Determine the [X, Y] coordinate at the center of the cell enclosing the given text.  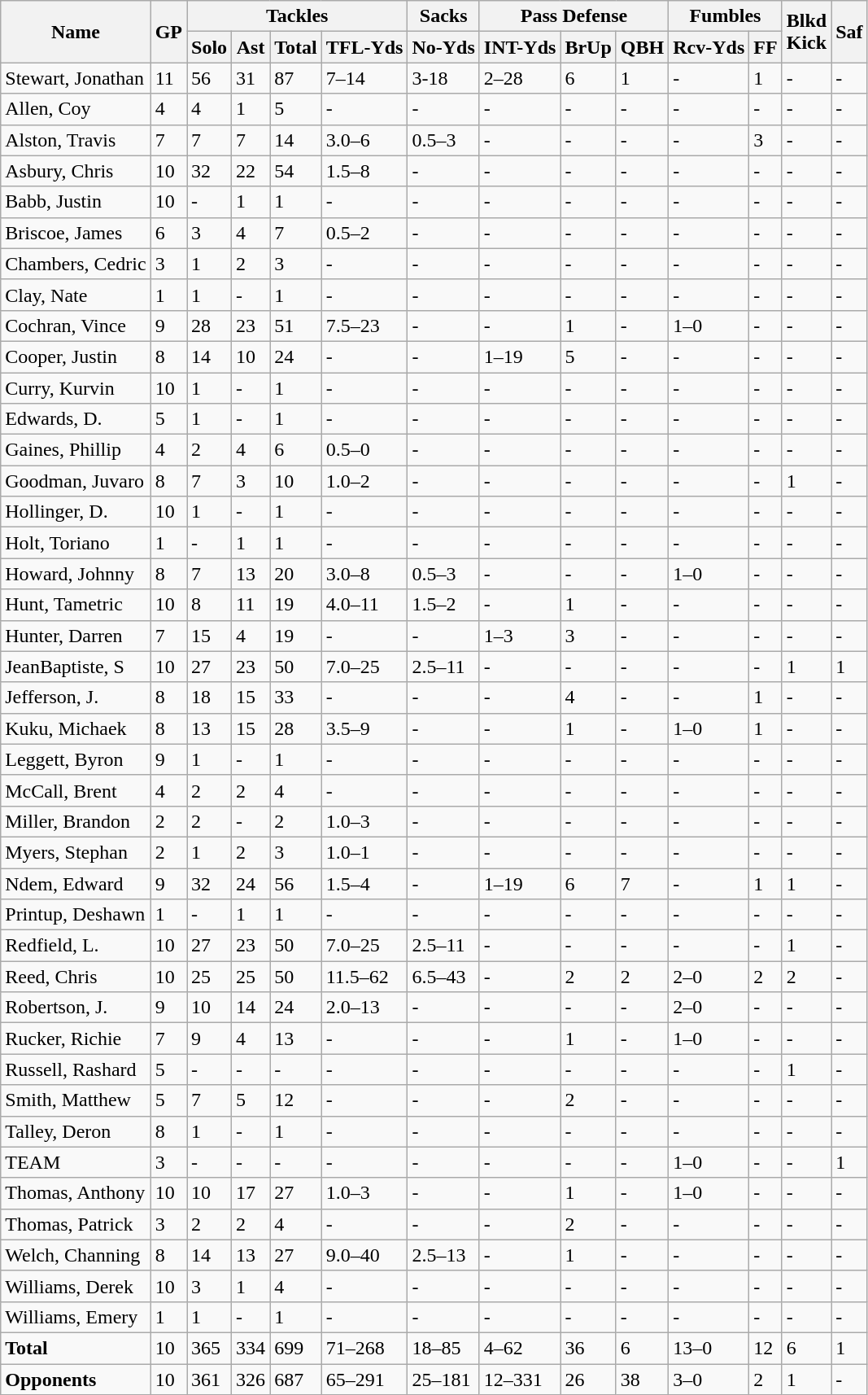
Talley, Deron [76, 1131]
65–291 [364, 1380]
Robertson, J. [76, 1008]
INT-Yds [520, 47]
334 [251, 1348]
3.0–8 [364, 574]
1–3 [520, 636]
699 [296, 1348]
Edwards, D. [76, 419]
Smith, Matthew [76, 1100]
QBH [642, 47]
Clay, Nate [76, 295]
1.5–2 [443, 605]
Briscoe, James [76, 233]
BrUp [588, 47]
Russell, Rashard [76, 1069]
Hollinger, D. [76, 512]
Miller, Brandon [76, 821]
Tackles [298, 16]
3–0 [709, 1380]
Reed, Chris [76, 977]
Gaines, Phillip [76, 450]
Name [76, 32]
Leggett, Byron [76, 759]
Ast [251, 47]
2–28 [520, 78]
365 [210, 1348]
Printup, Deshawn [76, 915]
Williams, Derek [76, 1286]
2.5–13 [443, 1255]
Fumbles [726, 16]
36 [588, 1348]
1.5–4 [364, 883]
Curry, Kurvin [76, 388]
3.0–6 [364, 140]
87 [296, 78]
Solo [210, 47]
TFL-Yds [364, 47]
361 [210, 1380]
Ndem, Edward [76, 883]
McCall, Brent [76, 790]
Allen, Coy [76, 109]
Cochran, Vince [76, 326]
Welch, Channing [76, 1255]
Kuku, Michaek [76, 728]
Hunt, Tametric [76, 605]
BlkdKick [806, 32]
326 [251, 1380]
0.5–0 [364, 450]
Thomas, Patrick [76, 1224]
Redfield, L. [76, 946]
31 [251, 78]
4–62 [520, 1348]
Stewart, Jonathan [76, 78]
11.5–62 [364, 977]
Holt, Toriano [76, 543]
1.0–1 [364, 852]
7.5–23 [364, 326]
17 [251, 1193]
FF [765, 47]
Saf [849, 32]
4.0–11 [364, 605]
1.0–2 [364, 481]
Jefferson, J. [76, 697]
TEAM [76, 1162]
9.0–40 [364, 1255]
18 [210, 697]
Williams, Emery [76, 1317]
JeanBaptiste, S [76, 667]
51 [296, 326]
Alston, Travis [76, 140]
20 [296, 574]
Asbury, Chris [76, 171]
Goodman, Juvaro [76, 481]
1.5–8 [364, 171]
Rucker, Richie [76, 1039]
22 [251, 171]
Opponents [76, 1380]
Babb, Justin [76, 202]
Howard, Johnny [76, 574]
0.5–2 [364, 233]
18–85 [443, 1348]
Hunter, Darren [76, 636]
13–0 [709, 1348]
2.0–13 [364, 1008]
Myers, Stephan [76, 852]
3.5–9 [364, 728]
687 [296, 1380]
3-18 [443, 78]
33 [296, 697]
Chambers, Cedric [76, 264]
Thomas, Anthony [76, 1193]
GP [168, 32]
Cooper, Justin [76, 356]
54 [296, 171]
7–14 [364, 78]
71–268 [364, 1348]
6.5–43 [443, 977]
Pass Defense [574, 16]
25–181 [443, 1380]
12–331 [520, 1380]
26 [588, 1380]
No-Yds [443, 47]
38 [642, 1380]
Sacks [443, 16]
Rcv-Yds [709, 47]
